Pinpoint the cell where the given text exists, returning its (x, y) midpoint coordinate. 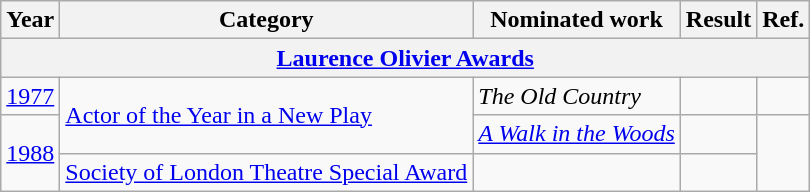
Ref. (784, 20)
Nominated work (577, 20)
A Walk in the Woods (577, 134)
Society of London Theatre Special Award (266, 172)
The Old Country (577, 96)
1977 (30, 96)
Actor of the Year in a New Play (266, 115)
Laurence Olivier Awards (406, 58)
Result (718, 20)
Category (266, 20)
Year (30, 20)
1988 (30, 153)
